Return [x, y] of the center of cell containing provided text 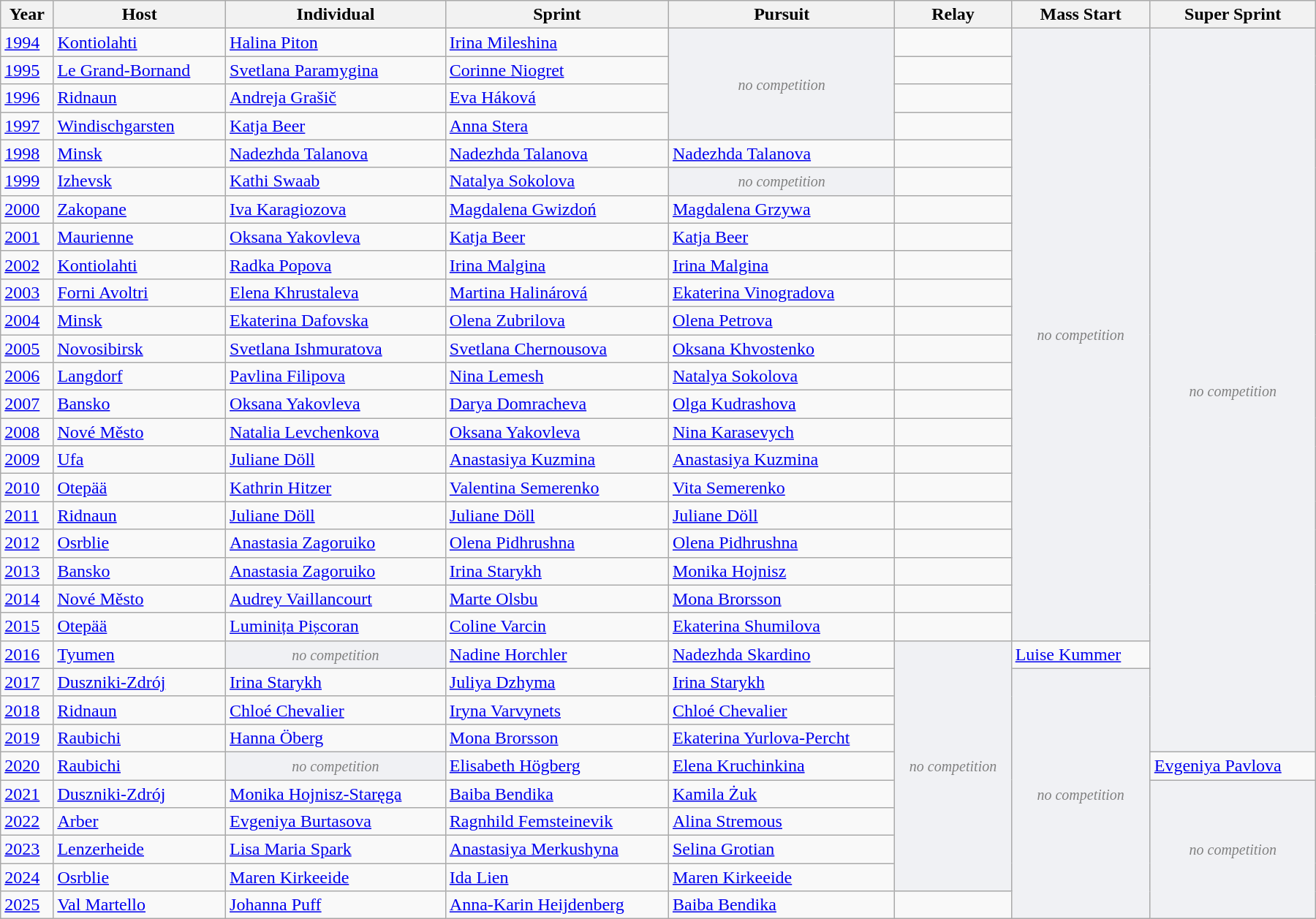
Izhevsk [140, 181]
Natalia Levchenkova [336, 432]
Halina Piton [336, 42]
1996 [27, 98]
Andreja Grašič [336, 98]
Maurienne [140, 237]
Ragnhild Femsteinevik [557, 822]
Monika Hojnisz-Staręga [336, 793]
Olena Petrova [781, 320]
2022 [27, 822]
Elisabeth Högberg [557, 765]
Darya Domracheva [557, 404]
2002 [27, 265]
2025 [27, 905]
Le Grand-Bornand [140, 70]
Ekaterina Yurlova-Percht [781, 738]
Luminița Pișcoran [336, 627]
Kathrin Hitzer [336, 488]
Hanna Öberg [336, 738]
1998 [27, 154]
Ekaterina Vinogradova [781, 292]
2007 [27, 404]
Oksana Khvostenko [781, 349]
2023 [27, 850]
2019 [27, 738]
Eva Háková [557, 98]
2014 [27, 599]
2020 [27, 765]
Novosibirsk [140, 349]
Olga Kudrashova [781, 404]
Ekaterina Shumilova [781, 627]
Martina Halinárová [557, 292]
Individual [336, 15]
2024 [27, 877]
Anna-Karin Heijdenberg [557, 905]
Valentina Semerenko [557, 488]
Luise Kummer [1081, 654]
Coline Varcin [557, 627]
Windischgarsten [140, 126]
Anna Stera [557, 126]
Alina Stremous [781, 822]
Kathi Swaab [336, 181]
Nina Lemesh [557, 377]
2017 [27, 682]
Nina Karasevych [781, 432]
2004 [27, 320]
Audrey Vaillancourt [336, 599]
2013 [27, 571]
2003 [27, 292]
Iryna Varvynets [557, 710]
Lenzerheide [140, 850]
Monika Hojnisz [781, 571]
Super Sprint [1233, 15]
Sprint [557, 15]
2021 [27, 793]
1997 [27, 126]
Magdalena Gwizdoń [557, 209]
Arber [140, 822]
Pavlina Filipova [336, 377]
Johanna Puff [336, 905]
2012 [27, 543]
Kamila Żuk [781, 793]
Mass Start [1081, 15]
2006 [27, 377]
Ufa [140, 460]
Magdalena Grzywa [781, 209]
Svetlana Chernousova [557, 349]
2008 [27, 432]
2016 [27, 654]
Svetlana Ishmuratova [336, 349]
Irina Mileshina [557, 42]
Elena Khrustaleva [336, 292]
2000 [27, 209]
Host [140, 15]
Nadine Horchler [557, 654]
Ida Lien [557, 877]
Langdorf [140, 377]
Radka Popova [336, 265]
Elena Kruchinkina [781, 765]
Relay [953, 15]
2018 [27, 710]
2011 [27, 515]
Forni Avoltri [140, 292]
Corinne Niogret [557, 70]
Vita Semerenko [781, 488]
2001 [27, 237]
Juliya Dzhyma [557, 682]
Evgeniya Burtasova [336, 822]
1995 [27, 70]
Olena Zubrilova [557, 320]
Lisa Maria Spark [336, 850]
Year [27, 15]
Tyumen [140, 654]
2015 [27, 627]
2010 [27, 488]
Pursuit [781, 15]
Svetlana Paramygina [336, 70]
Iva Karagiozova [336, 209]
Marte Olsbu [557, 599]
Zakopane [140, 209]
Ekaterina Dafovska [336, 320]
2005 [27, 349]
Val Martello [140, 905]
Selina Grotian [781, 850]
Evgeniya Pavlova [1233, 765]
1999 [27, 181]
1994 [27, 42]
2009 [27, 460]
Anastasiya Merkushyna [557, 850]
Nadezhda Skardino [781, 654]
